From the cell containing the given text, extract its center point as [x, y] coordinate. 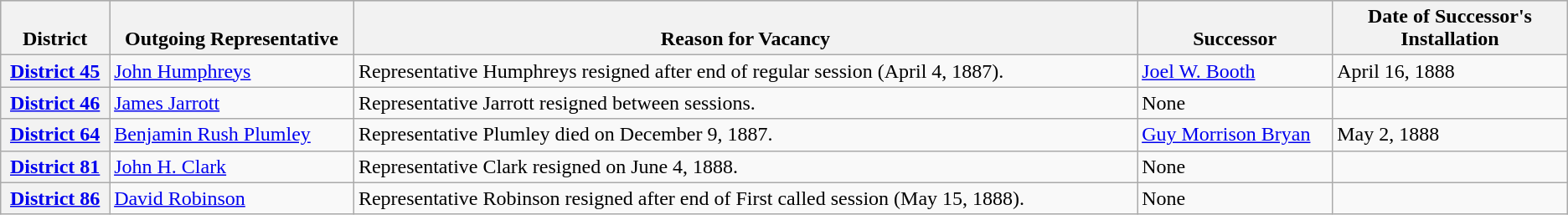
Representative Jarrott resigned between sessions. [745, 103]
May 2, 1888 [1451, 135]
District 64 [55, 135]
Benjamin Rush Plumley [232, 135]
John Humphreys [232, 71]
Representative Clark resigned on June 4, 1888. [745, 166]
Successor [1235, 28]
Representative Humphreys resigned after end of regular session (April 4, 1887). [745, 71]
James Jarrott [232, 103]
John H. Clark [232, 166]
District 86 [55, 198]
Representative Robinson resigned after end of First called session (May 15, 1888). [745, 198]
District [55, 28]
District 45 [55, 71]
Joel W. Booth [1235, 71]
April 16, 1888 [1451, 71]
Reason for Vacancy [745, 28]
District 81 [55, 166]
Guy Morrison Bryan [1235, 135]
District 46 [55, 103]
Outgoing Representative [232, 28]
Representative Plumley died on December 9, 1887. [745, 135]
Date of Successor's Installation [1451, 28]
David Robinson [232, 198]
